From the cell containing the given text, extract its center point as [x, y] coordinate. 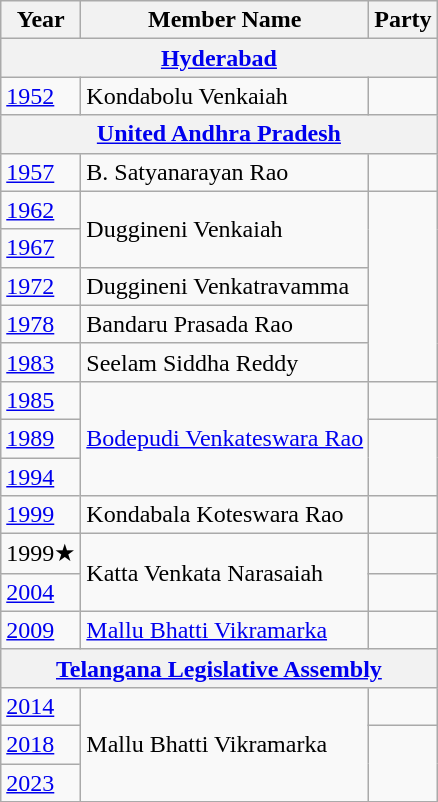
2004 [41, 592]
Year [41, 20]
B. Satyanarayan Rao [225, 172]
Hyderabad [219, 58]
1957 [41, 172]
United Andhra Pradesh [219, 134]
Kondabolu Venkaiah [225, 96]
Katta Venkata Narasaiah [225, 573]
1999★ [41, 554]
1994 [41, 477]
2009 [41, 630]
2023 [41, 783]
Duggineni Venkatravamma [225, 286]
1962 [41, 210]
2014 [41, 706]
Member Name [225, 20]
2018 [41, 744]
Bandaru Prasada Rao [225, 324]
Bodepudi Venkateswara Rao [225, 438]
1967 [41, 248]
Seelam Siddha Reddy [225, 362]
Duggineni Venkaiah [225, 229]
1952 [41, 96]
1983 [41, 362]
1989 [41, 438]
1978 [41, 324]
1985 [41, 400]
Kondabala Koteswara Rao [225, 515]
1999 [41, 515]
Party [403, 20]
1972 [41, 286]
Telangana Legislative Assembly [219, 668]
